Determine the [X, Y] coordinate at the center of the cell enclosing the given text.  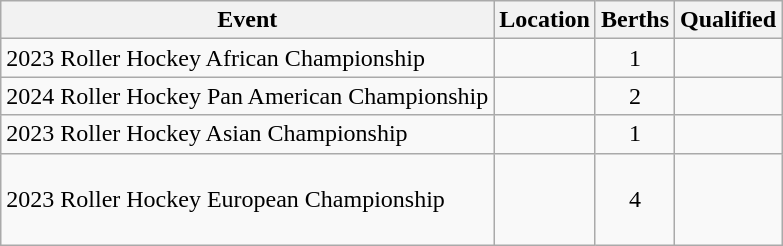
2024 Roller Hockey Pan American Championship [248, 96]
4 [634, 199]
Event [248, 20]
2023 Roller Hockey European Championship [248, 199]
Location [545, 20]
Berths [634, 20]
2 [634, 96]
2023 Roller Hockey Asian Championship [248, 134]
Qualified [728, 20]
2023 Roller Hockey African Championship [248, 58]
